Provide the [X, Y] coordinate of the cell's center where the given text is located.  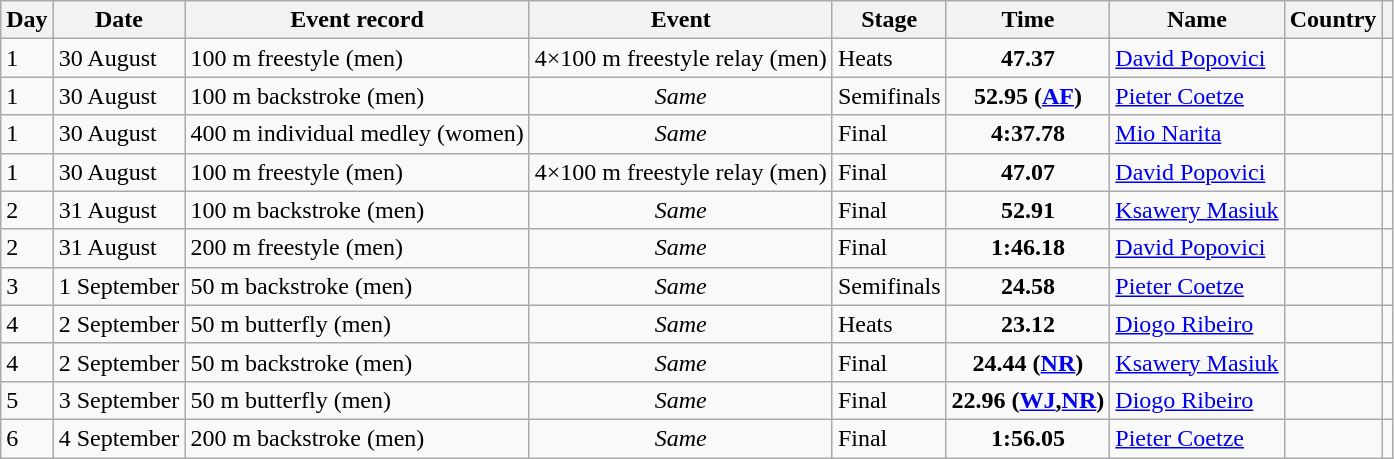
Name [1197, 20]
47.07 [1028, 172]
4:37.78 [1028, 134]
24.44 (NR) [1028, 362]
200 m backstroke (men) [357, 438]
23.12 [1028, 324]
400 m individual medley (women) [357, 134]
Time [1028, 20]
5 [27, 400]
Day [27, 20]
52.91 [1028, 210]
6 [27, 438]
4 September [119, 438]
47.37 [1028, 58]
3 September [119, 400]
1 September [119, 286]
Date [119, 20]
52.95 (AF) [1028, 96]
22.96 (WJ,NR) [1028, 400]
Mio Narita [1197, 134]
1:56.05 [1028, 438]
Stage [889, 20]
3 [27, 286]
Country [1333, 20]
Event record [357, 20]
Event [680, 20]
1:46.18 [1028, 248]
200 m freestyle (men) [357, 248]
24.58 [1028, 286]
